From the cell containing the given text, extract its center point as (X, Y) coordinate. 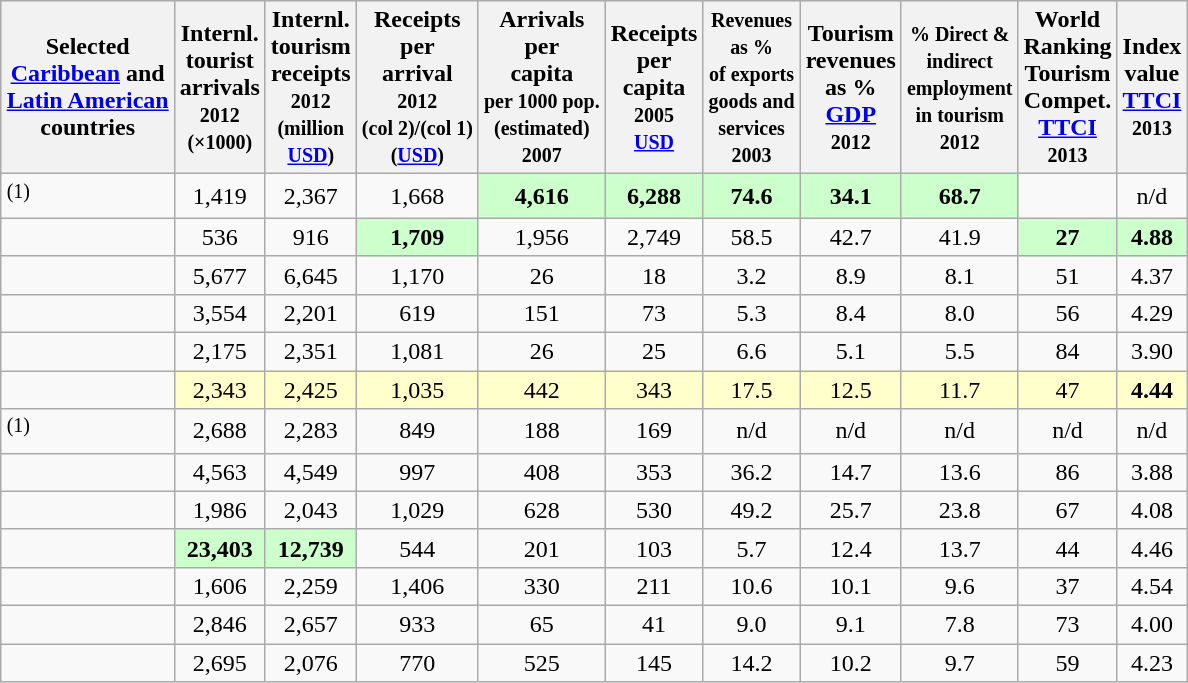
34.1 (850, 196)
5.7 (752, 548)
4.88 (1152, 237)
408 (542, 472)
2,351 (310, 352)
4.46 (1152, 548)
8.9 (850, 275)
5.3 (752, 313)
2,201 (310, 313)
4.29 (1152, 313)
4,616 (542, 196)
17.5 (752, 390)
18 (654, 275)
4.23 (1152, 663)
4.44 (1152, 390)
86 (1068, 472)
933 (417, 624)
849 (417, 432)
544 (417, 548)
Internl. tourism receipts2012(millionUSD) (310, 88)
1,029 (417, 510)
145 (654, 663)
9.0 (752, 624)
201 (542, 548)
9.6 (960, 586)
14.2 (752, 663)
211 (654, 586)
188 (542, 432)
5,677 (220, 275)
1,081 (417, 352)
5.1 (850, 352)
4.08 (1152, 510)
Arrivalspercapitaper 1000 pop.(estimated)2007 (542, 88)
353 (654, 472)
49.2 (752, 510)
530 (654, 510)
68.7 (960, 196)
10.2 (850, 663)
2,695 (220, 663)
65 (542, 624)
7.8 (960, 624)
12,739 (310, 548)
628 (542, 510)
67 (1068, 510)
4.00 (1152, 624)
23.8 (960, 510)
56 (1068, 313)
2,043 (310, 510)
23,403 (220, 548)
58.5 (752, 237)
169 (654, 432)
4,549 (310, 472)
59 (1068, 663)
2,175 (220, 352)
25 (654, 352)
4.54 (1152, 586)
997 (417, 472)
2,076 (310, 663)
2,259 (310, 586)
3.90 (1152, 352)
37 (1068, 586)
9.7 (960, 663)
25.7 (850, 510)
9.1 (850, 624)
1,035 (417, 390)
4.37 (1152, 275)
3.88 (1152, 472)
2,657 (310, 624)
12.5 (850, 390)
51 (1068, 275)
Receipts per arrival 2012(col 2)/(col 1)(USD) (417, 88)
6,645 (310, 275)
525 (542, 663)
41 (654, 624)
Revenues as % of exportsgoods andservices2003 (752, 88)
5.5 (960, 352)
1,406 (417, 586)
619 (417, 313)
2,367 (310, 196)
2,283 (310, 432)
2,846 (220, 624)
343 (654, 390)
2,343 (220, 390)
44 (1068, 548)
Internl. touristarrivals2012 (×1000) (220, 88)
103 (654, 548)
13.7 (960, 548)
74.6 (752, 196)
1,956 (542, 237)
14.7 (850, 472)
442 (542, 390)
4,563 (220, 472)
1,709 (417, 237)
1,986 (220, 510)
2,688 (220, 432)
Tourismrevenues as % GDP 2012 (850, 88)
330 (542, 586)
% Direct & indirectemploymentin tourism2012 (960, 88)
151 (542, 313)
36.2 (752, 472)
47 (1068, 390)
1,419 (220, 196)
8.1 (960, 275)
10.6 (752, 586)
8.4 (850, 313)
770 (417, 663)
6,288 (654, 196)
1,668 (417, 196)
3,554 (220, 313)
WorldRankingTourismCompet.TTCI2013 (1068, 88)
84 (1068, 352)
8.0 (960, 313)
1,606 (220, 586)
2,749 (654, 237)
536 (220, 237)
12.4 (850, 548)
27 (1068, 237)
10.1 (850, 586)
Indexvalue TTCI2013 (1152, 88)
Receipts per capita2005 USD (654, 88)
1,170 (417, 275)
916 (310, 237)
6.6 (752, 352)
41.9 (960, 237)
13.6 (960, 472)
11.7 (960, 390)
42.7 (850, 237)
Selected Caribbean andLatin American countries (88, 88)
3.2 (752, 275)
2,425 (310, 390)
